Scan for the cell matching the given text and deliver its (x, y) coordinate at center. 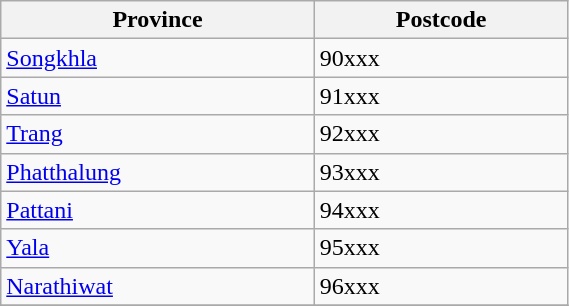
Satun (158, 96)
Narathiwat (158, 286)
94xxx (441, 210)
Phatthalung (158, 172)
90xxx (441, 58)
95xxx (441, 248)
Songkhla (158, 58)
93xxx (441, 172)
91xxx (441, 96)
Trang (158, 134)
Pattani (158, 210)
Postcode (441, 20)
92xxx (441, 134)
Yala (158, 248)
Province (158, 20)
96xxx (441, 286)
